Determine the (x, y) coordinate at the center of the cell enclosing the given text.  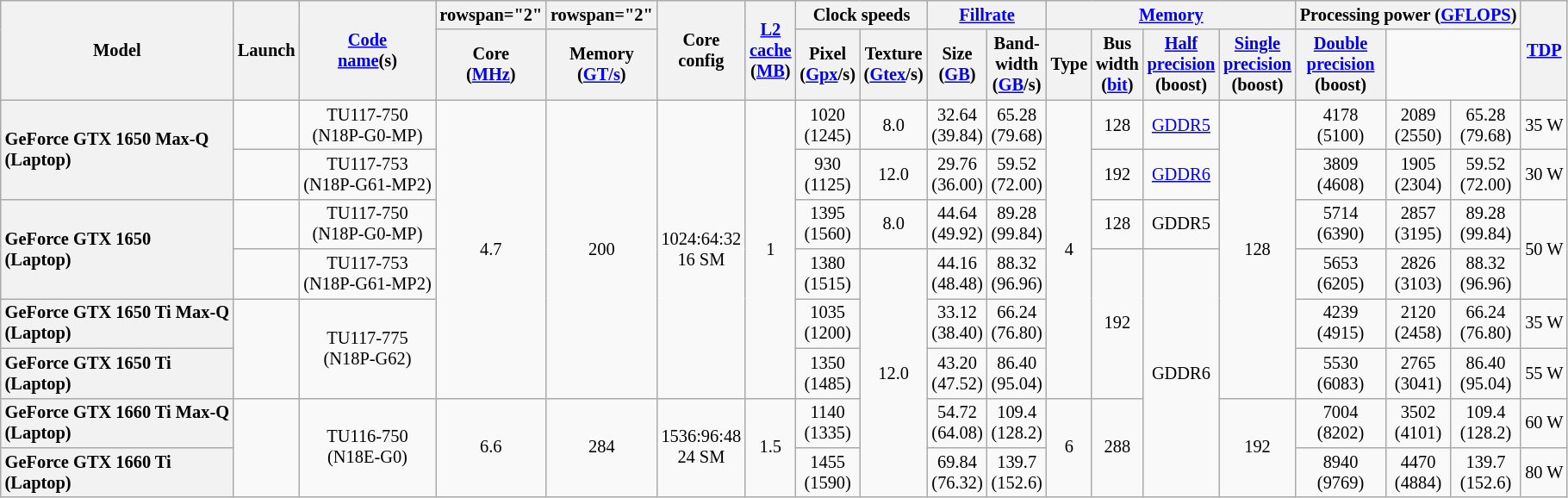
3809(4608) (1341, 174)
Singleprecision(boost) (1258, 65)
6 (1069, 448)
2857(3195) (1418, 224)
4239(4915) (1341, 323)
Memory (1172, 15)
4470(4884) (1418, 472)
Buswidth(bit) (1117, 65)
TU116-750(N18E-G0) (367, 448)
2120(2458) (1418, 323)
50 W (1544, 248)
3502(4101) (1418, 423)
Core(MHz) (491, 65)
30 W (1544, 174)
5653(6205) (1341, 274)
Clock speeds (862, 15)
GeForce GTX 1660 Ti Max-Q(Laptop) (117, 423)
2089(2550) (1418, 125)
Band-width(GB/s) (1017, 65)
33.12(38.40) (958, 323)
69.84(76.32) (958, 472)
44.16(48.48) (958, 274)
Codename(s) (367, 50)
Size(GB) (958, 65)
29.76(36.00) (958, 174)
1.5 (770, 448)
930(1125) (828, 174)
4 (1069, 249)
288 (1117, 448)
Coreconfig (701, 50)
Pixel(Gpx/s) (828, 65)
Halfprecision(boost) (1182, 65)
2765(3041) (1418, 373)
1 (770, 249)
54.72(64.08) (958, 423)
L2cache(MB) (770, 50)
2826(3103) (1418, 274)
1020(1245) (828, 125)
TDP (1544, 50)
Processing power (GFLOPS) (1409, 15)
Model (117, 50)
5714(6390) (1341, 224)
1380(1515) (828, 274)
GeForce GTX 1660 Ti(Laptop) (117, 472)
55 W (1544, 373)
5530(6083) (1341, 373)
80 W (1544, 472)
1350(1485) (828, 373)
4178(5100) (1341, 125)
1395(1560) (828, 224)
32.64(39.84) (958, 125)
Fillrate (987, 15)
1140(1335) (828, 423)
Doubleprecision(boost) (1341, 65)
1536:96:4824 SM (701, 448)
Type (1069, 65)
7004(8202) (1341, 423)
284 (601, 448)
1905(2304) (1418, 174)
4.7 (491, 249)
1455(1590) (828, 472)
Memory(GT/s) (601, 65)
200 (601, 249)
1035(1200) (828, 323)
60 W (1544, 423)
TU117-775(N18P-G62) (367, 348)
GeForce GTX 1650(Laptop) (117, 248)
6.6 (491, 448)
Launch (267, 50)
Texture(Gtex/s) (894, 65)
GeForce GTX 1650 Ti Max-Q(Laptop) (117, 323)
44.64(49.92) (958, 224)
8940(9769) (1341, 472)
GeForce GTX 1650 Ti(Laptop) (117, 373)
1024:64:3216 SM (701, 249)
GeForce GTX 1650 Max-Q(Laptop) (117, 150)
43.20(47.52) (958, 373)
